Return the (X, Y) coordinate for the center point of the cell that contains the specified text.  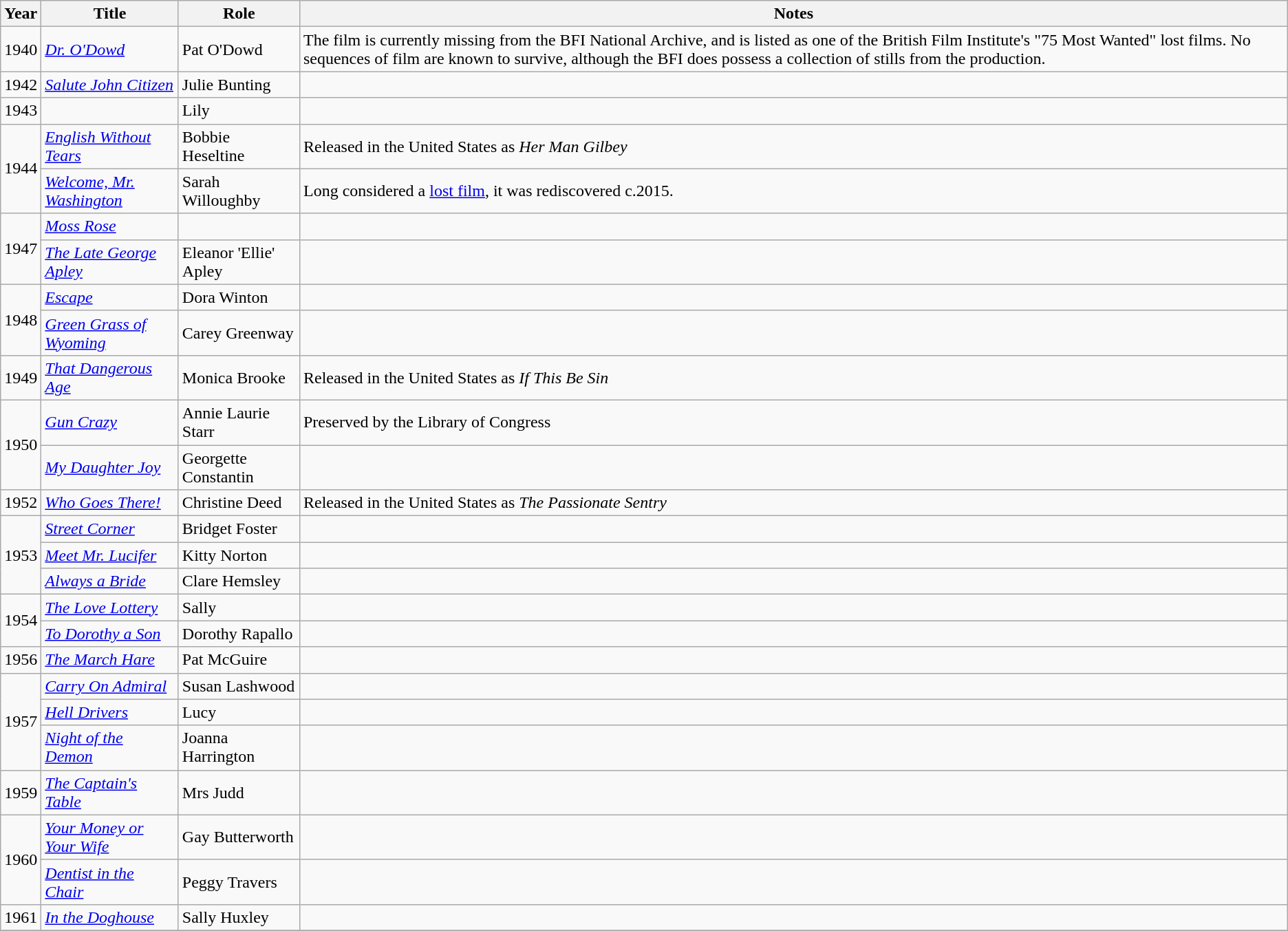
Your Money or Your Wife (110, 837)
Long considered a lost film, it was rediscovered c.2015. (793, 191)
Mrs Judd (239, 793)
1949 (21, 377)
Lucy (239, 712)
Escape (110, 297)
In the Doghouse (110, 917)
English Without Tears (110, 146)
1943 (21, 111)
Sally Huxley (239, 917)
1950 (21, 445)
Preserved by the Library of Congress (793, 422)
Clare Hemsley (239, 581)
My Daughter Joy (110, 467)
Dora Winton (239, 297)
Dentist in the Chair (110, 882)
Pat McGuire (239, 660)
1957 (21, 721)
1952 (21, 503)
Hell Drivers (110, 712)
Eleanor 'Ellie' Apley (239, 261)
Meet Mr. Lucifer (110, 555)
1948 (21, 319)
The Captain's Table (110, 793)
Night of the Demon (110, 747)
Moss Rose (110, 226)
Bridget Foster (239, 529)
Julie Bunting (239, 85)
Georgette Constantin (239, 467)
Who Goes There! (110, 503)
Dorothy Rapallo (239, 634)
The Love Lottery (110, 608)
Monica Brooke (239, 377)
1944 (21, 169)
1954 (21, 621)
1956 (21, 660)
Sarah Willoughby (239, 191)
1942 (21, 85)
Released in the United States as If This Be Sin (793, 377)
Salute John Citizen (110, 85)
The March Hare (110, 660)
Always a Bride (110, 581)
Carey Greenway (239, 333)
Gun Crazy (110, 422)
Released in the United States as The Passionate Sentry (793, 503)
Peggy Travers (239, 882)
Carry On Admiral (110, 686)
To Dorothy a Son (110, 634)
Christine Deed (239, 503)
1953 (21, 555)
Annie Laurie Starr (239, 422)
Kitty Norton (239, 555)
Street Corner (110, 529)
That Dangerous Age (110, 377)
1947 (21, 249)
Sally (239, 608)
Role (239, 14)
Green Grass of Wyoming (110, 333)
1961 (21, 917)
1960 (21, 859)
Welcome, Mr. Washington (110, 191)
1959 (21, 793)
1940 (21, 50)
Year (21, 14)
Lily (239, 111)
Pat O'Dowd (239, 50)
Gay Butterworth (239, 837)
Dr. O'Dowd (110, 50)
Released in the United States as Her Man Gilbey (793, 146)
Notes (793, 14)
Title (110, 14)
Joanna Harrington (239, 747)
The Late George Apley (110, 261)
Bobbie Heseltine (239, 146)
Susan Lashwood (239, 686)
